Return the (x, y) coordinate for the center point of the cell that contains the specified text.  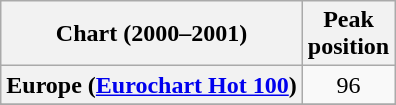
Europe (Eurochart Hot 100) (152, 85)
Peakposition (348, 34)
96 (348, 85)
Chart (2000–2001) (152, 34)
